Find where the given text appears and provide that cell's center as [X, Y] coordinate. 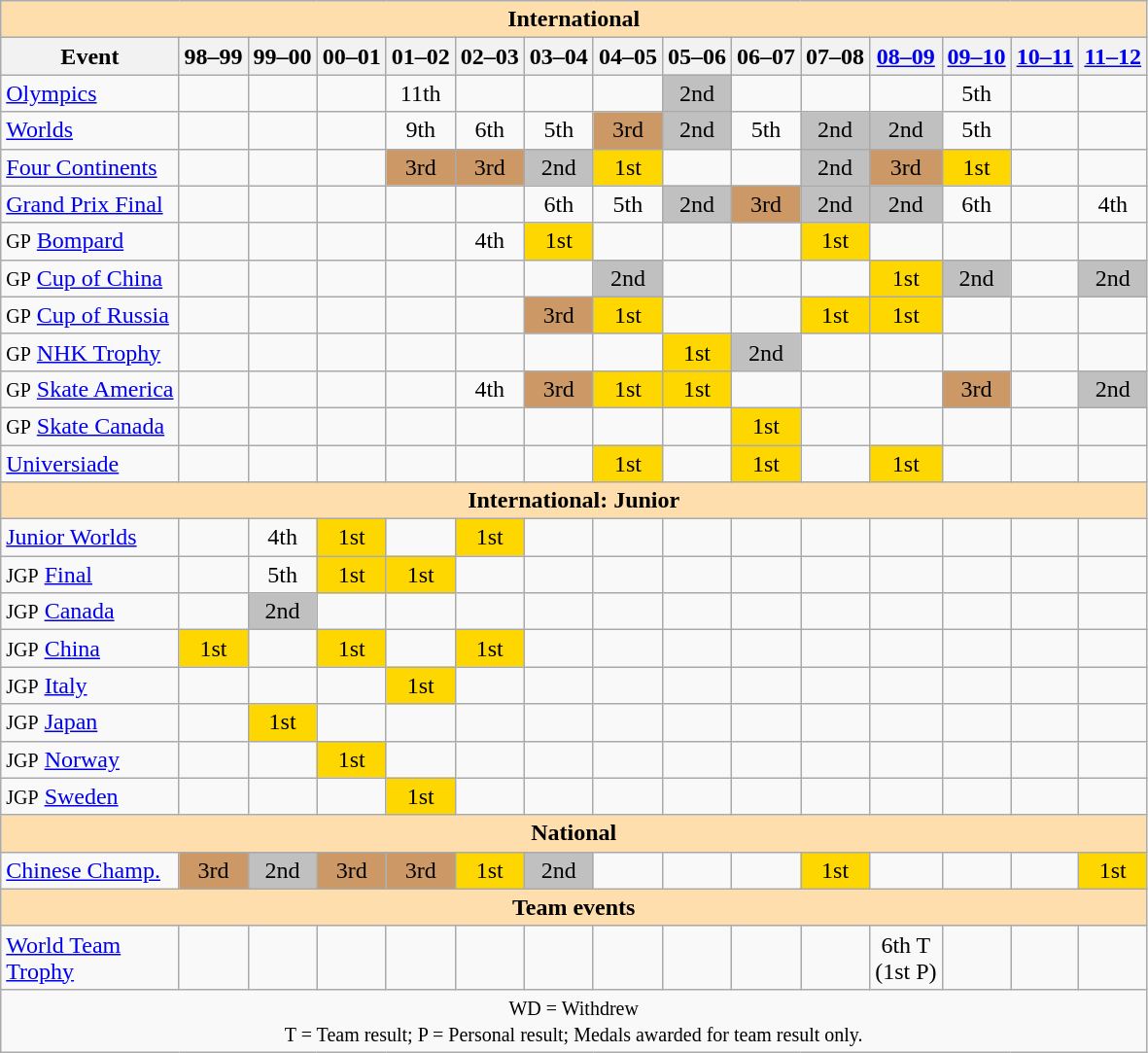
JGP Final [89, 575]
03–04 [558, 56]
Grand Prix Final [89, 204]
Junior Worlds [89, 538]
GP NHK Trophy [89, 352]
99–00 [282, 56]
International: Junior [574, 501]
JGP Japan [89, 722]
00–01 [352, 56]
98–99 [214, 56]
Chinese Champ. [89, 870]
International [574, 19]
05–06 [696, 56]
GP Skate Canada [89, 426]
GP Cup of China [89, 278]
10–11 [1045, 56]
06–07 [766, 56]
JGP Norway [89, 759]
Team events [574, 907]
JGP Canada [89, 612]
01–02 [420, 56]
08–09 [906, 56]
Olympics [89, 93]
WD = Withdrew T = Team result; P = Personal result; Medals awarded for team result only. [574, 1021]
9th [420, 130]
GP Cup of Russia [89, 315]
National [574, 833]
GP Bompard [89, 241]
6th T(1st P) [906, 957]
Four Continents [89, 167]
Event [89, 56]
JGP Sweden [89, 796]
World TeamTrophy [89, 957]
02–03 [490, 56]
Worlds [89, 130]
Universiade [89, 464]
JGP China [89, 649]
09–10 [976, 56]
JGP Italy [89, 685]
04–05 [628, 56]
11–12 [1113, 56]
GP Skate America [89, 389]
07–08 [836, 56]
11th [420, 93]
